Find where the given text appears and provide that cell's center as [x, y] coordinate. 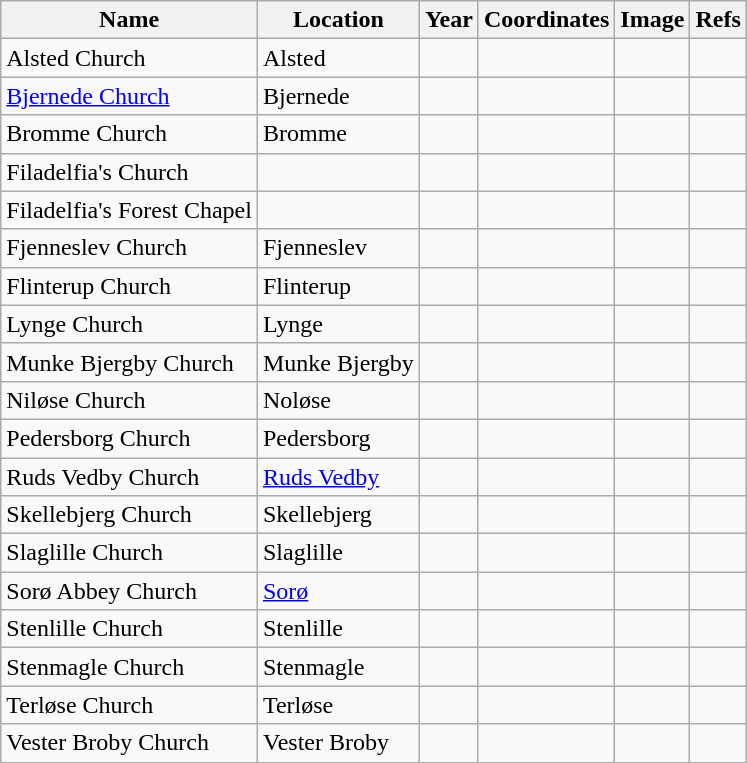
Bromme Church [130, 134]
Slaglille Church [130, 553]
Vester Broby [338, 743]
Pedersborg Church [130, 438]
Filadelfia's Forest Chapel [130, 210]
Bjernede Church [130, 96]
Skellebjerg [338, 515]
Refs [718, 20]
Pedersborg [338, 438]
Bjernede [338, 96]
Terløse Church [130, 705]
Munke Bjergby [338, 362]
Image [652, 20]
Location [338, 20]
Noløse [338, 400]
Lynge Church [130, 324]
Ruds Vedby Church [130, 477]
Alsted [338, 58]
Year [448, 20]
Slaglille [338, 553]
Alsted Church [130, 58]
Stenmagle [338, 667]
Fjenneslev Church [130, 248]
Sorø Abbey Church [130, 591]
Munke Bjergby Church [130, 362]
Sorø [338, 591]
Skellebjerg Church [130, 515]
Stenlille [338, 629]
Bromme [338, 134]
Stenlille Church [130, 629]
Terløse [338, 705]
Stenmagle Church [130, 667]
Lynge [338, 324]
Flinterup Church [130, 286]
Fjenneslev [338, 248]
Niløse Church [130, 400]
Vester Broby Church [130, 743]
Filadelfia's Church [130, 172]
Flinterup [338, 286]
Ruds Vedby [338, 477]
Coordinates [546, 20]
Name [130, 20]
